Provide the [X, Y] coordinate of the cell's center where the given text is located.  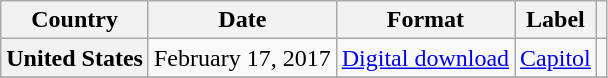
Format [425, 20]
Digital download [425, 58]
United States [75, 58]
February 17, 2017 [242, 58]
Capitol [556, 58]
Date [242, 20]
Country [75, 20]
Label [556, 20]
